Output the [X, Y] coordinate of the center of the cell containing the given text.  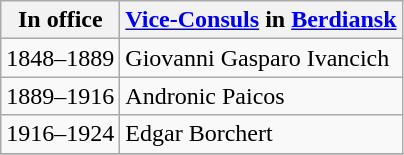
Vice-Consuls in Berdiansk [261, 20]
1848–1889 [60, 58]
Andronic Paicos [261, 96]
1916–1924 [60, 134]
Giovanni Gasparo Ivancich [261, 58]
Edgar Borchert [261, 134]
In office [60, 20]
1889–1916 [60, 96]
